Determine the [X, Y] coordinate at the center of the cell enclosing the given text.  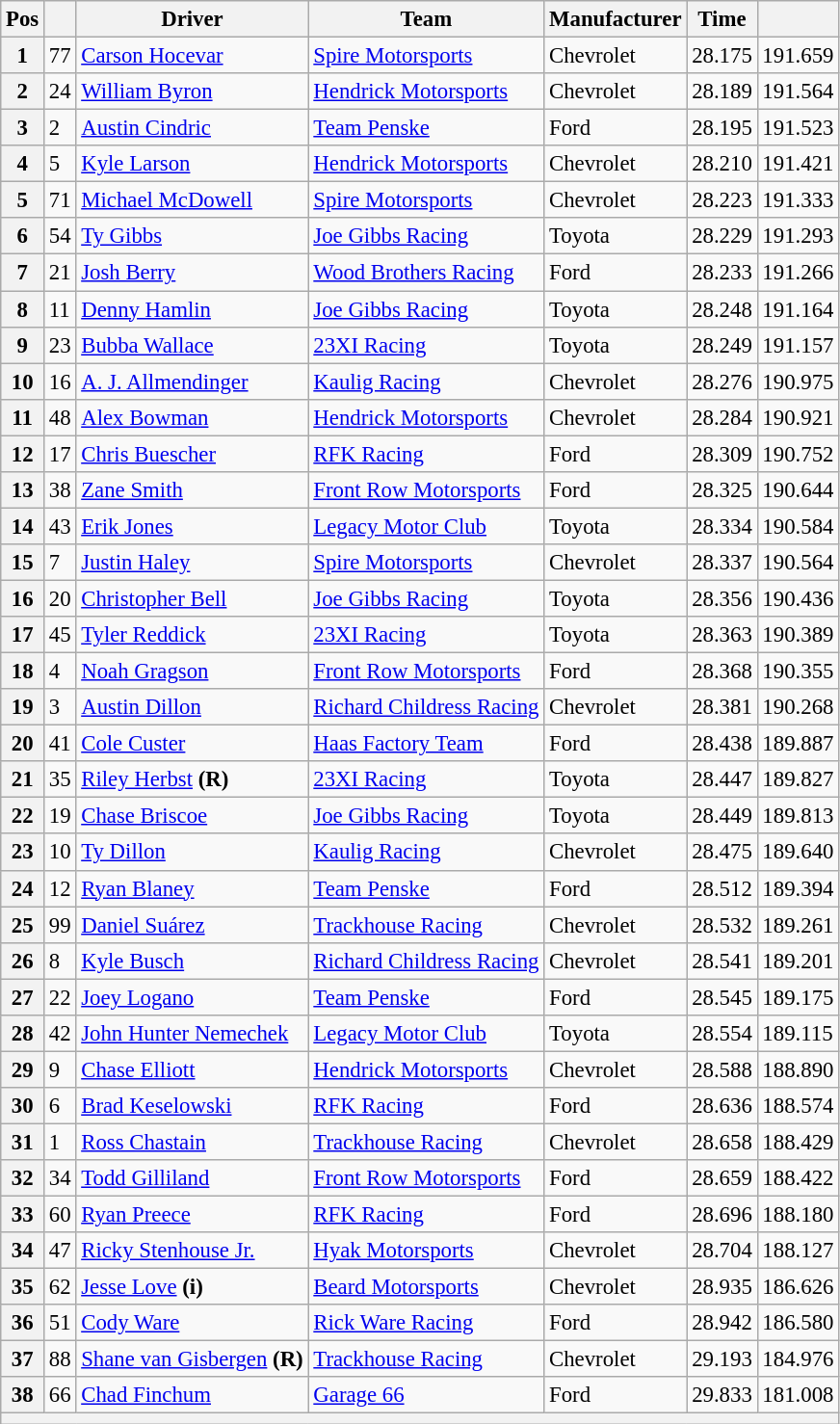
Zane Smith [193, 490]
28.368 [722, 672]
Kyle Larson [193, 164]
41 [60, 744]
190.436 [798, 598]
14 [23, 526]
45 [60, 635]
33 [23, 1215]
36 [23, 1323]
28.532 [722, 925]
28.636 [722, 1106]
Tyler Reddick [193, 635]
31 [23, 1142]
28.942 [722, 1323]
37 [23, 1359]
Brad Keselowski [193, 1106]
190.355 [798, 672]
28.935 [722, 1287]
189.640 [798, 853]
Shane van Gisbergen (R) [193, 1359]
Driver [193, 19]
191.564 [798, 92]
Team [426, 19]
186.626 [798, 1287]
Justin Haley [193, 563]
71 [60, 200]
191.293 [798, 236]
Chase Briscoe [193, 816]
Garage 66 [426, 1396]
28.659 [722, 1178]
30 [23, 1106]
28.284 [722, 417]
Ricky Stenhouse Jr. [193, 1251]
184.976 [798, 1359]
28.541 [722, 961]
189.827 [798, 779]
Ty Dillon [193, 853]
Josh Berry [193, 273]
Noah Gragson [193, 672]
28.512 [722, 888]
28.554 [722, 1034]
190.752 [798, 454]
28.475 [722, 853]
15 [23, 563]
Kyle Busch [193, 961]
A. J. Allmendinger [193, 382]
28.223 [722, 200]
186.580 [798, 1323]
Cody Ware [193, 1323]
28.658 [722, 1142]
28.195 [722, 128]
191.421 [798, 164]
191.659 [798, 56]
Daniel Suárez [193, 925]
189.261 [798, 925]
42 [60, 1034]
Todd Gilliland [193, 1178]
47 [60, 1251]
Manufacturer [616, 19]
Pos [23, 19]
60 [60, 1215]
28.588 [722, 1069]
Chris Buescher [193, 454]
190.921 [798, 417]
28.363 [722, 635]
190.268 [798, 707]
28.233 [722, 273]
28.210 [722, 164]
191.523 [798, 128]
188.127 [798, 1251]
189.813 [798, 816]
27 [23, 997]
Austin Dillon [193, 707]
43 [60, 526]
Wood Brothers Racing [426, 273]
189.887 [798, 744]
28.447 [722, 779]
Hyak Motorsports [426, 1251]
190.975 [798, 382]
Christopher Bell [193, 598]
Alex Bowman [193, 417]
28.381 [722, 707]
181.008 [798, 1396]
62 [60, 1287]
26 [23, 961]
190.389 [798, 635]
191.333 [798, 200]
190.564 [798, 563]
Riley Herbst (R) [193, 779]
188.890 [798, 1069]
99 [60, 925]
77 [60, 56]
48 [60, 417]
Cole Custer [193, 744]
Ty Gibbs [193, 236]
John Hunter Nemechek [193, 1034]
66 [60, 1396]
28.189 [722, 92]
28.704 [722, 1251]
28.229 [722, 236]
188.429 [798, 1142]
Michael McDowell [193, 200]
Carson Hocevar [193, 56]
190.644 [798, 490]
29 [23, 1069]
51 [60, 1323]
28.438 [722, 744]
Jesse Love (i) [193, 1287]
Haas Factory Team [426, 744]
32 [23, 1178]
190.584 [798, 526]
Beard Motorsports [426, 1287]
28.696 [722, 1215]
28.356 [722, 598]
Ryan Preece [193, 1215]
25 [23, 925]
29.193 [722, 1359]
28.248 [722, 309]
188.180 [798, 1215]
Erik Jones [193, 526]
Joey Logano [193, 997]
Rick Ware Racing [426, 1323]
28.545 [722, 997]
Ross Chastain [193, 1142]
54 [60, 236]
13 [23, 490]
Austin Cindric [193, 128]
28.276 [722, 382]
Chad Finchum [193, 1396]
28 [23, 1034]
28.325 [722, 490]
189.115 [798, 1034]
28.249 [722, 345]
28.175 [722, 56]
189.201 [798, 961]
Time [722, 19]
189.394 [798, 888]
28.309 [722, 454]
188.422 [798, 1178]
Ryan Blaney [193, 888]
28.337 [722, 563]
88 [60, 1359]
191.164 [798, 309]
28.449 [722, 816]
188.574 [798, 1106]
189.175 [798, 997]
191.157 [798, 345]
191.266 [798, 273]
Bubba Wallace [193, 345]
28.334 [722, 526]
18 [23, 672]
29.833 [722, 1396]
Chase Elliott [193, 1069]
Denny Hamlin [193, 309]
William Byron [193, 92]
